Capture the cell that displays the provided text and extract its [X, Y] central coordinate. 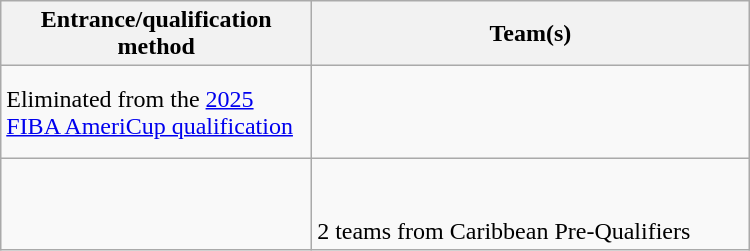
2 teams from Caribbean Pre-Qualifiers [531, 204]
Entrance/qualification method [156, 34]
Team(s) [531, 34]
Eliminated from the 2025 FIBA AmeriCup qualification [156, 112]
